For the text-containing cell, return its midpoint in [X, Y] coordinate format. 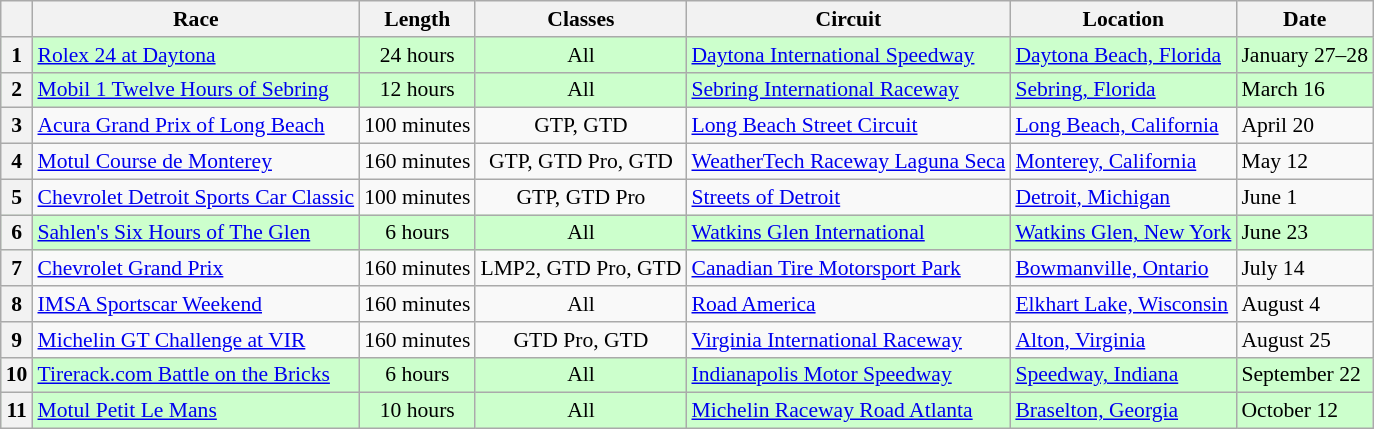
Tirerack.com Battle on the Bricks [196, 375]
IMSA Sportscar Weekend [196, 304]
Canadian Tire Motorsport Park [848, 269]
Long Beach, California [1123, 126]
August 4 [1304, 304]
11 [17, 411]
Motul Course de Monterey [196, 162]
Bowmanville, Ontario [1123, 269]
June 1 [1304, 197]
Braselton, Georgia [1123, 411]
July 14 [1304, 269]
October 12 [1304, 411]
10 [17, 375]
LMP2, GTD Pro, GTD [580, 269]
GTD Pro, GTD [580, 340]
Michelin GT Challenge at VIR [196, 340]
8 [17, 304]
2 [17, 90]
Road America [848, 304]
Michelin Raceway Road Atlanta [848, 411]
Watkins Glen International [848, 233]
7 [17, 269]
10 hours [417, 411]
9 [17, 340]
Alton, Virginia [1123, 340]
Length [417, 19]
January 27–28 [1304, 55]
Chevrolet Detroit Sports Car Classic [196, 197]
Elkhart Lake, Wisconsin [1123, 304]
August 25 [1304, 340]
Sahlen's Six Hours of The Glen [196, 233]
GTP, GTD Pro [580, 197]
4 [17, 162]
Chevrolet Grand Prix [196, 269]
September 22 [1304, 375]
Classes [580, 19]
April 20 [1304, 126]
1 [17, 55]
May 12 [1304, 162]
5 [17, 197]
Date [1304, 19]
3 [17, 126]
Monterey, California [1123, 162]
Long Beach Street Circuit [848, 126]
Acura Grand Prix of Long Beach [196, 126]
Motul Petit Le Mans [196, 411]
GTP, GTD Pro, GTD [580, 162]
Mobil 1 Twelve Hours of Sebring [196, 90]
GTP, GTD [580, 126]
Watkins Glen, New York [1123, 233]
Speedway, Indiana [1123, 375]
12 hours [417, 90]
Location [1123, 19]
Rolex 24 at Daytona [196, 55]
March 16 [1304, 90]
Daytona International Speedway [848, 55]
Streets of Detroit [848, 197]
WeatherTech Raceway Laguna Seca [848, 162]
6 [17, 233]
Virginia International Raceway [848, 340]
Detroit, Michigan [1123, 197]
Indianapolis Motor Speedway [848, 375]
June 23 [1304, 233]
Sebring, Florida [1123, 90]
Daytona Beach, Florida [1123, 55]
Circuit [848, 19]
Sebring International Raceway [848, 90]
Race [196, 19]
24 hours [417, 55]
